From the cell containing the given text, extract its center point as (X, Y) coordinate. 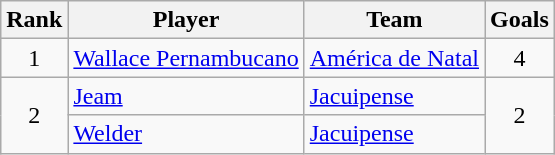
América de Natal (394, 58)
Player (186, 20)
4 (520, 58)
Welder (186, 134)
Team (394, 20)
Goals (520, 20)
1 (34, 58)
Rank (34, 20)
Jeam (186, 96)
Wallace Pernambucano (186, 58)
